Scan for the cell matching the given text and deliver its (x, y) coordinate at center. 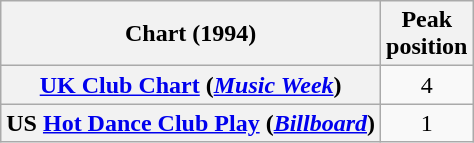
UK Club Chart (Music Week) (191, 85)
Chart (1994) (191, 34)
US Hot Dance Club Play (Billboard) (191, 123)
1 (427, 123)
4 (427, 85)
Peakposition (427, 34)
